Detect which cell encompasses the target text, then output its (x, y) center coordinate. 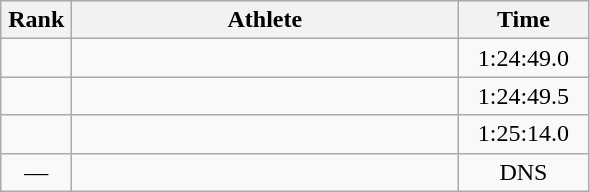
1:24:49.0 (524, 58)
Athlete (265, 20)
Rank (36, 20)
— (36, 172)
Time (524, 20)
1:24:49.5 (524, 96)
DNS (524, 172)
1:25:14.0 (524, 134)
